Return the [x, y] coordinate for the center point of the cell that contains the specified text.  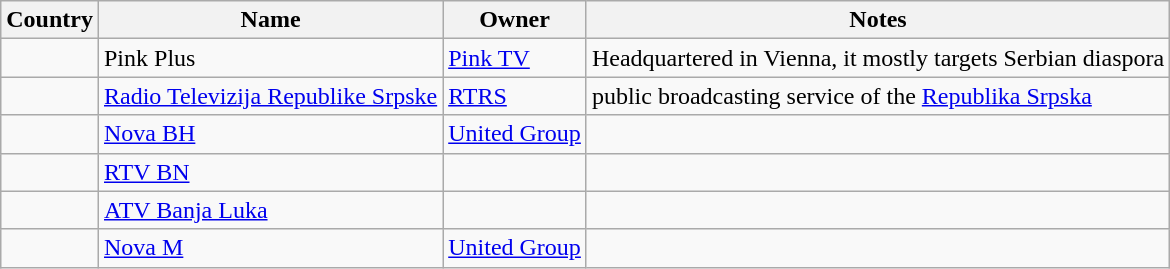
Pink Plus [270, 58]
RTRS [515, 96]
Nova BH [270, 134]
Name [270, 20]
Radio Televizija Republike Srpske [270, 96]
RTV BN [270, 172]
Headquartered in Vienna, it mostly targets Serbian diaspora [878, 58]
Country [50, 20]
public broadcasting service of the Republika Srpska [878, 96]
Pink TV [515, 58]
Owner [515, 20]
Notes [878, 20]
ATV Banja Luka [270, 210]
Nova M [270, 248]
